Scan for the cell matching the given text and deliver its [x, y] coordinate at center. 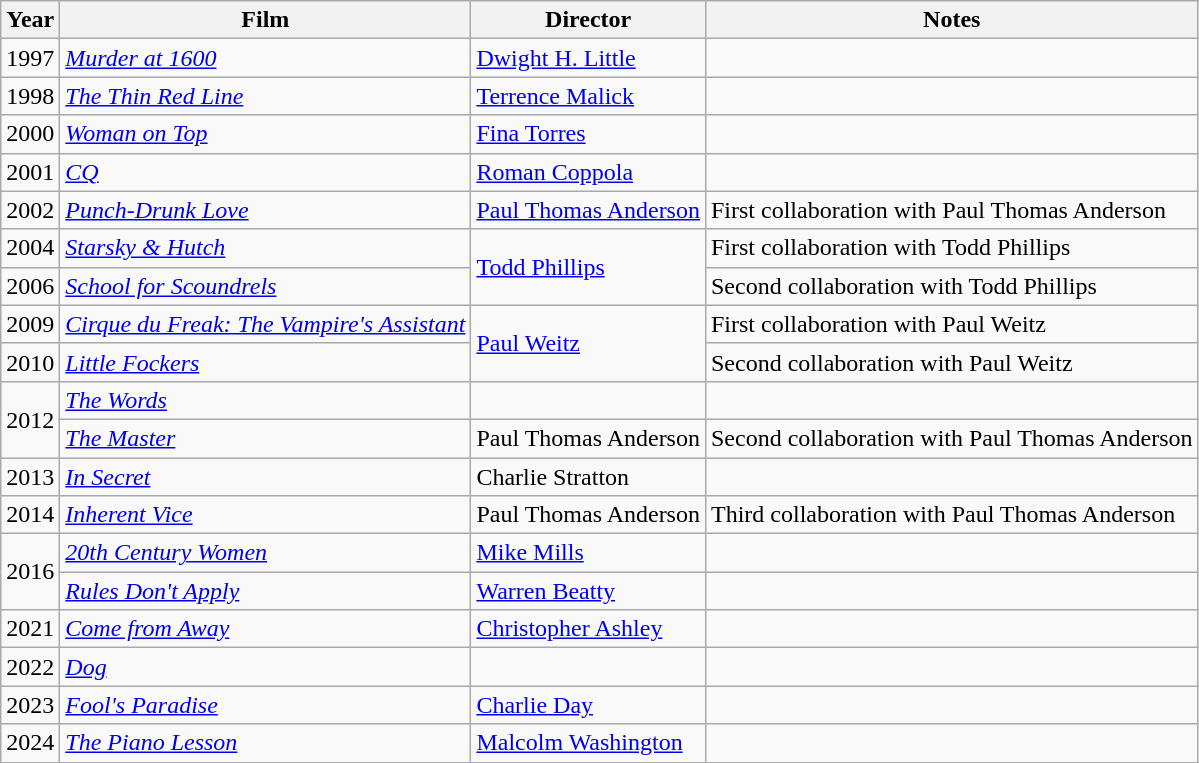
2012 [30, 419]
Year [30, 20]
Second collaboration with Todd Phillips [952, 286]
2016 [30, 572]
Rules Don't Apply [266, 591]
Roman Coppola [588, 172]
Director [588, 20]
Starsky & Hutch [266, 248]
Inherent Vice [266, 515]
The Words [266, 400]
Warren Beatty [588, 591]
Mike Mills [588, 553]
2006 [30, 286]
Dwight H. Little [588, 58]
Woman on Top [266, 134]
Cirque du Freak: The Vampire's Assistant [266, 324]
Fina Torres [588, 134]
1998 [30, 96]
2023 [30, 705]
2000 [30, 134]
Charlie Stratton [588, 477]
The Thin Red Line [266, 96]
Fool's Paradise [266, 705]
Paul Weitz [588, 343]
Notes [952, 20]
In Secret [266, 477]
Charlie Day [588, 705]
First collaboration with Paul Thomas Anderson [952, 210]
2010 [30, 362]
Little Fockers [266, 362]
Dog [266, 667]
1997 [30, 58]
2022 [30, 667]
2013 [30, 477]
2004 [30, 248]
The Piano Lesson [266, 743]
2001 [30, 172]
Punch-Drunk Love [266, 210]
Third collaboration with Paul Thomas Anderson [952, 515]
Film [266, 20]
Malcolm Washington [588, 743]
2009 [30, 324]
Todd Phillips [588, 267]
First collaboration with Todd Phillips [952, 248]
Murder at 1600 [266, 58]
2014 [30, 515]
Second collaboration with Paul Thomas Anderson [952, 438]
Terrence Malick [588, 96]
Christopher Ashley [588, 629]
2021 [30, 629]
Come from Away [266, 629]
20th Century Women [266, 553]
CQ [266, 172]
The Master [266, 438]
2002 [30, 210]
First collaboration with Paul Weitz [952, 324]
School for Scoundrels [266, 286]
Second collaboration with Paul Weitz [952, 362]
2024 [30, 743]
